Output the [x, y] coordinate of the center of the cell containing the given text.  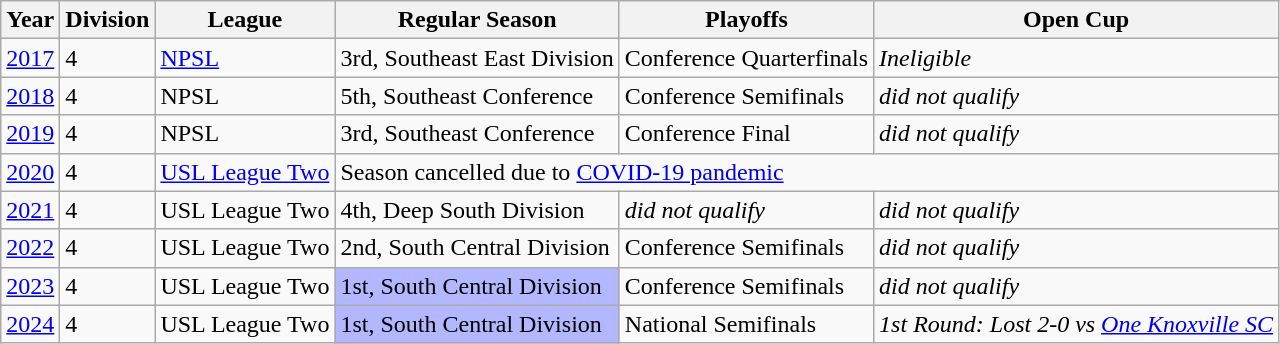
5th, Southeast Conference [477, 96]
2020 [30, 172]
3rd, Southeast East Division [477, 58]
Playoffs [746, 20]
2017 [30, 58]
2023 [30, 286]
2022 [30, 248]
Conference Final [746, 134]
National Semifinals [746, 324]
2021 [30, 210]
3rd, Southeast Conference [477, 134]
2024 [30, 324]
1st Round: Lost 2-0 vs One Knoxville SC [1076, 324]
Division [108, 20]
Conference Quarterfinals [746, 58]
League [245, 20]
4th, Deep South Division [477, 210]
Ineligible [1076, 58]
Year [30, 20]
Season cancelled due to COVID-19 pandemic [807, 172]
2nd, South Central Division [477, 248]
Open Cup [1076, 20]
Regular Season [477, 20]
2019 [30, 134]
2018 [30, 96]
